Output the (X, Y) coordinate of the center of the cell containing the given text.  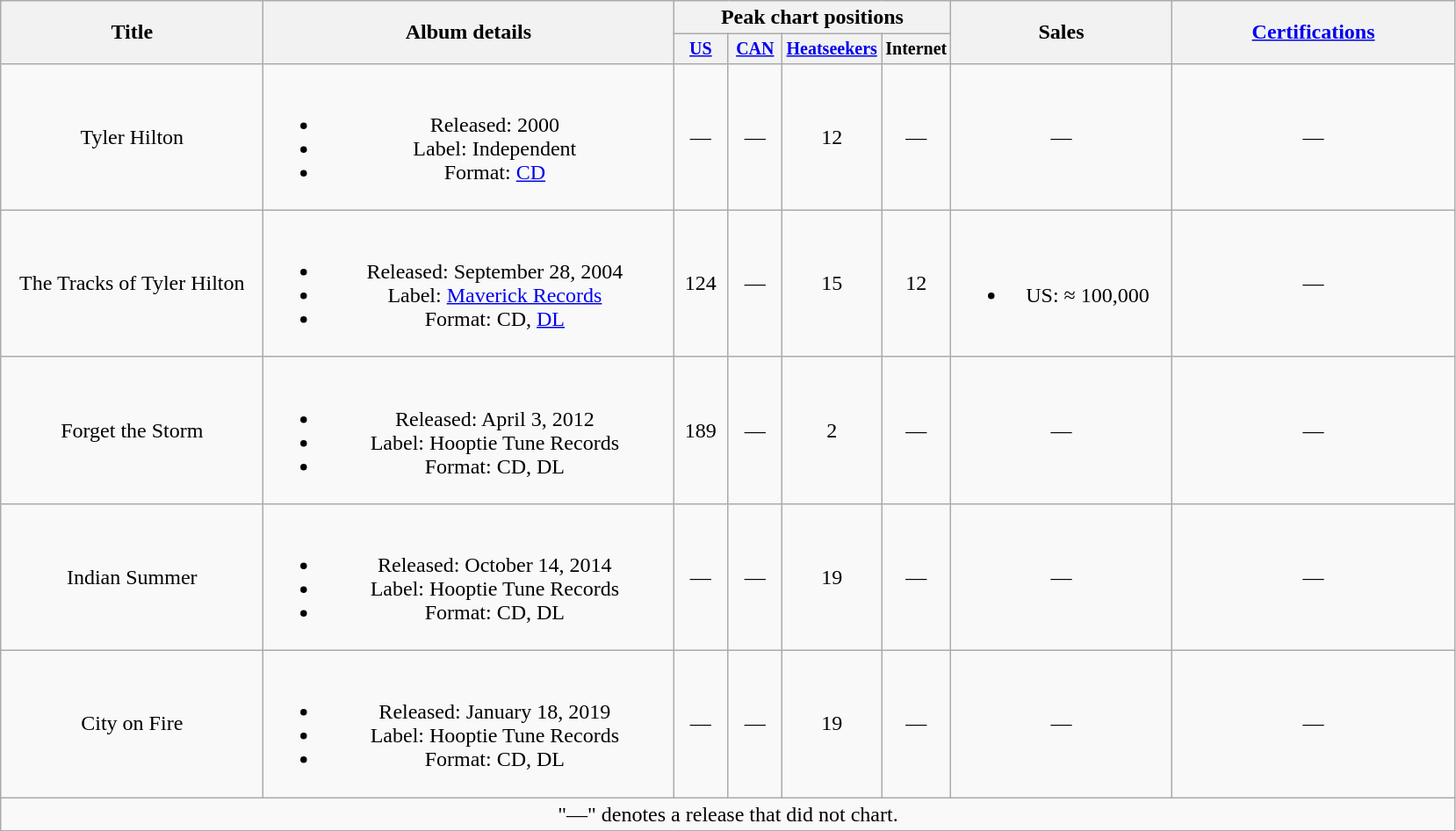
The Tracks of Tyler Hilton (132, 283)
Certifications (1314, 33)
Heatseekers (833, 49)
Released: 2000Label: IndependentFormat: CD (469, 137)
US (701, 49)
Indian Summer (132, 576)
Album details (469, 33)
US: ≈ 100,000 (1061, 283)
Internet (917, 49)
City on Fire (132, 724)
Title (132, 33)
Released: April 3, 2012Label: Hooptie Tune RecordsFormat: CD, DL (469, 430)
Tyler Hilton (132, 137)
Released: October 14, 2014Label: Hooptie Tune RecordsFormat: CD, DL (469, 576)
Peak chart positions (812, 18)
Forget the Storm (132, 430)
CAN (755, 49)
189 (701, 430)
124 (701, 283)
Sales (1061, 33)
"—" denotes a release that did not chart. (728, 814)
Released: September 28, 2004Label: Maverick RecordsFormat: CD, DL (469, 283)
Released: January 18, 2019Label: Hooptie Tune RecordsFormat: CD, DL (469, 724)
2 (833, 430)
15 (833, 283)
